For the text-containing cell, return its midpoint in [X, Y] coordinate format. 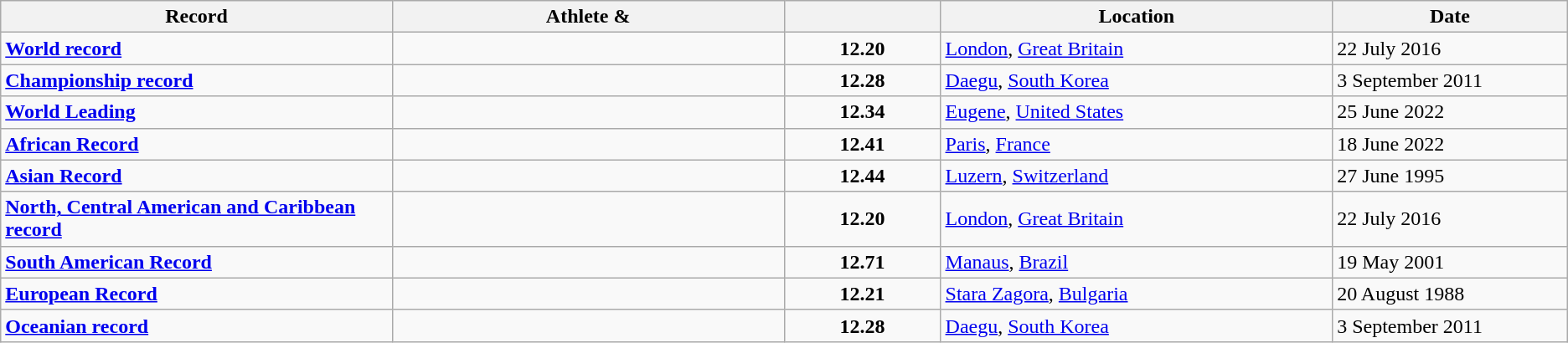
European Record [197, 294]
Record [197, 17]
Stara Zagora, Bulgaria [1137, 294]
World Leading [197, 112]
Athlete & [588, 17]
Championship record [197, 80]
Oceanian record [197, 325]
Date [1451, 17]
19 May 2001 [1451, 262]
Location [1137, 17]
20 August 1988 [1451, 294]
12.21 [863, 294]
African Record [197, 144]
Paris, France [1137, 144]
12.41 [863, 144]
Manaus, Brazil [1137, 262]
18 June 2022 [1451, 144]
27 June 1995 [1451, 176]
Luzern, Switzerland [1137, 176]
World record [197, 49]
Asian Record [197, 176]
25 June 2022 [1451, 112]
Eugene, United States [1137, 112]
12.71 [863, 262]
12.44 [863, 176]
South American Record [197, 262]
12.34 [863, 112]
North, Central American and Caribbean record [197, 219]
